From the cell containing the given text, extract its center point as [X, Y] coordinate. 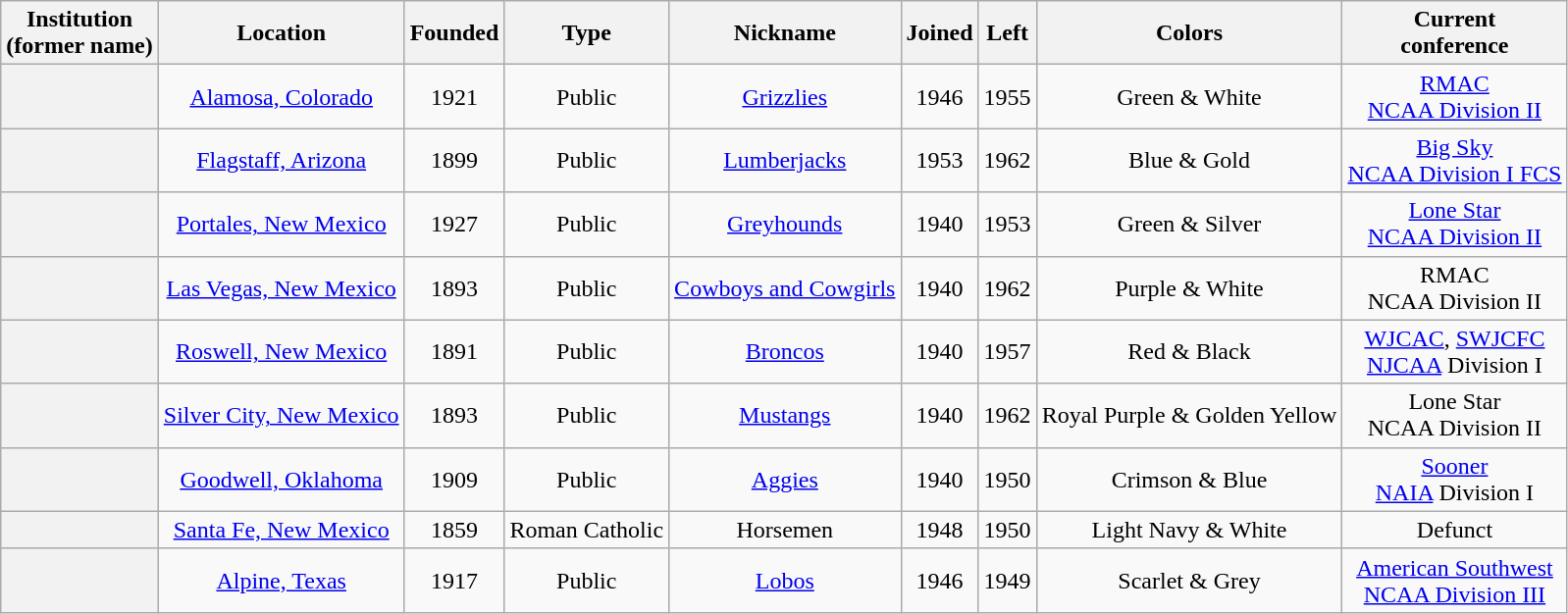
Crimson & Blue [1189, 479]
Cowboys and Cowgirls [785, 288]
Lobos [785, 581]
1949 [1007, 581]
Las Vegas, New Mexico [281, 288]
Founded [454, 33]
Red & Black [1189, 351]
1899 [454, 161]
Blue & Gold [1189, 161]
1948 [940, 530]
1891 [454, 351]
Flagstaff, Arizona [281, 161]
Green & White [1189, 96]
Nickname [785, 33]
Alamosa, Colorado [281, 96]
Green & Silver [1189, 224]
Broncos [785, 351]
Portales, New Mexico [281, 224]
SoonerNAIA Division I [1454, 479]
WJCAC, SWJCFCNJCAA Division I [1454, 351]
Institution(former name) [80, 33]
Scarlet & Grey [1189, 581]
1921 [454, 96]
Santa Fe, New Mexico [281, 530]
Joined [940, 33]
Colors [1189, 33]
American SouthwestNCAA Division III [1454, 581]
Silver City, New Mexico [281, 416]
Defunct [1454, 530]
Location [281, 33]
Lumberjacks [785, 161]
Goodwell, Oklahoma [281, 479]
Mustangs [785, 416]
1909 [454, 479]
1859 [454, 530]
Grizzlies [785, 96]
Purple & White [1189, 288]
Roman Catholic [587, 530]
Big SkyNCAA Division I FCS [1454, 161]
Currentconference [1454, 33]
Greyhounds [785, 224]
Light Navy & White [1189, 530]
Horsemen [785, 530]
1917 [454, 581]
Roswell, New Mexico [281, 351]
1927 [454, 224]
Aggies [785, 479]
Royal Purple & Golden Yellow [1189, 416]
1955 [1007, 96]
Type [587, 33]
1957 [1007, 351]
Alpine, Texas [281, 581]
Left [1007, 33]
